From the cell containing the given text, extract its center point as (X, Y) coordinate. 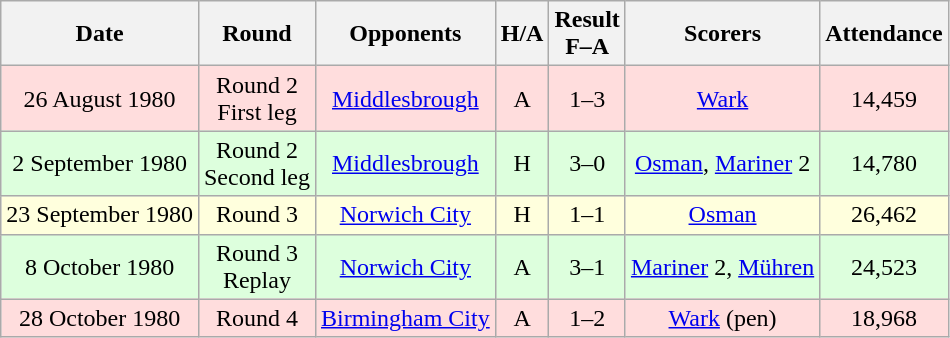
1–2 (587, 318)
14,459 (884, 98)
Round 2Second leg (256, 164)
1–3 (587, 98)
Wark (722, 98)
18,968 (884, 318)
1–1 (587, 215)
Birmingham City (405, 318)
26 August 1980 (100, 98)
26,462 (884, 215)
Round 4 (256, 318)
24,523 (884, 266)
Round 3Replay (256, 266)
ResultF–A (587, 34)
14,780 (884, 164)
Round 2First leg (256, 98)
8 October 1980 (100, 266)
3–0 (587, 164)
Round 3 (256, 215)
2 September 1980 (100, 164)
Wark (pen) (722, 318)
Osman, Mariner 2 (722, 164)
3–1 (587, 266)
Osman (722, 215)
Date (100, 34)
Round (256, 34)
23 September 1980 (100, 215)
28 October 1980 (100, 318)
Scorers (722, 34)
H/A (522, 34)
Opponents (405, 34)
Mariner 2, Mühren (722, 266)
Attendance (884, 34)
